Detect which cell encompasses the target text, then output its (x, y) center coordinate. 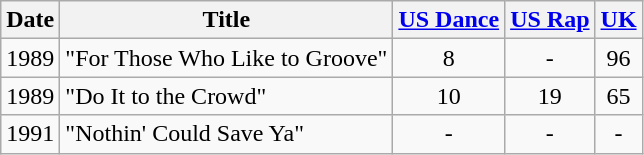
19 (550, 96)
US Rap (550, 20)
10 (449, 96)
"Do It to the Crowd" (226, 96)
"For Those Who Like to Groove" (226, 58)
65 (618, 96)
96 (618, 58)
Date (30, 20)
UK (618, 20)
"Nothin' Could Save Ya" (226, 134)
Title (226, 20)
8 (449, 58)
1991 (30, 134)
US Dance (449, 20)
